From the cell containing the given text, extract its center point as [X, Y] coordinate. 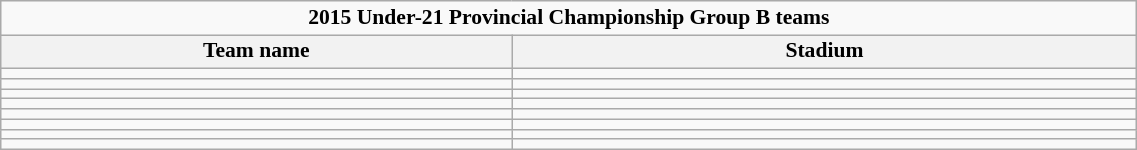
Stadium [824, 52]
2015 Under-21 Provincial Championship Group B teams [569, 18]
Team name [256, 52]
